Output the [x, y] coordinate of the center of the cell containing the given text.  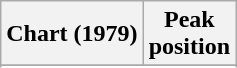
Chart (1979) [72, 34]
Peakposition [189, 34]
